Return the (x, y) coordinate for the center point of the cell that contains the specified text.  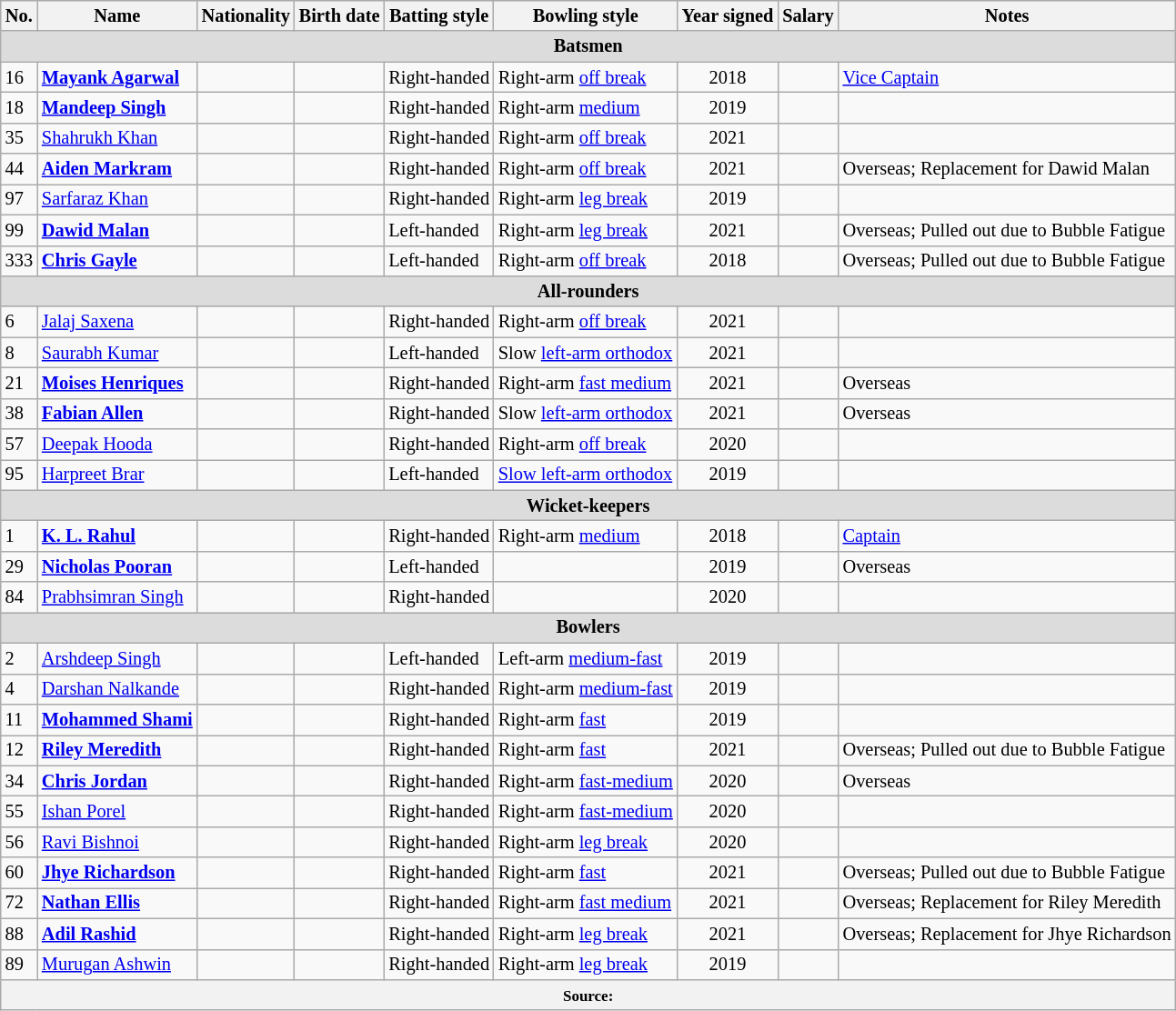
44 (19, 169)
8 (19, 353)
Saurabh Kumar (117, 353)
Fabian Allen (117, 414)
Nicholas Pooran (117, 566)
Mandeep Singh (117, 107)
Nationality (246, 15)
Birth date (340, 15)
34 (19, 781)
21 (19, 383)
Ishan Porel (117, 811)
Ravi Bishnoi (117, 842)
6 (19, 322)
Year signed (728, 15)
Jhye Richardson (117, 873)
Batsmen (588, 46)
Deepak Hooda (117, 445)
Harpreet Brar (117, 475)
57 (19, 445)
Jalaj Saxena (117, 322)
Aiden Markram (117, 169)
Right-arm medium-fast (586, 689)
Overseas; Replacement for Riley Meredith (1008, 903)
Chris Jordan (117, 781)
Shahrukh Khan (117, 138)
No. (19, 15)
Overseas; Replacement for Dawid Malan (1008, 169)
Moises Henriques (117, 383)
Overseas; Replacement for Jhye Richardson (1008, 934)
84 (19, 597)
Salary (808, 15)
89 (19, 965)
Captain (1008, 536)
38 (19, 414)
333 (19, 261)
29 (19, 566)
97 (19, 199)
Mayank Agarwal (117, 77)
Riley Meredith (117, 750)
60 (19, 873)
Batting style (438, 15)
K. L. Rahul (117, 536)
Left-arm medium-fast (586, 658)
55 (19, 811)
Adil Rashid (117, 934)
Chris Gayle (117, 261)
Notes (1008, 15)
Mohammed Shami (117, 719)
Nathan Ellis (117, 903)
Name (117, 15)
Arshdeep Singh (117, 658)
11 (19, 719)
All-rounders (588, 291)
88 (19, 934)
Source: (588, 995)
4 (19, 689)
Darshan Nalkande (117, 689)
16 (19, 77)
Wicket-keepers (588, 505)
72 (19, 903)
Murugan Ashwin (117, 965)
18 (19, 107)
2 (19, 658)
99 (19, 230)
95 (19, 475)
35 (19, 138)
56 (19, 842)
Sarfaraz Khan (117, 199)
Prabhsimran Singh (117, 597)
Dawid Malan (117, 230)
12 (19, 750)
1 (19, 536)
Vice Captain (1008, 77)
Bowlers (588, 627)
Bowling style (586, 15)
